Output the [x, y] coordinate of the center of the cell containing the given text.  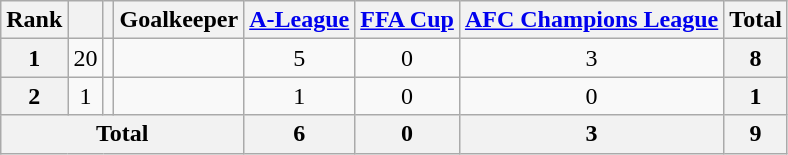
9 [756, 134]
6 [300, 134]
2 [34, 96]
20 [86, 58]
Goalkeeper [179, 20]
8 [756, 58]
AFC Champions League [591, 20]
FFA Cup [408, 20]
A-League [300, 20]
Rank [34, 20]
5 [300, 58]
